Return (x, y) of the center of cell containing provided text 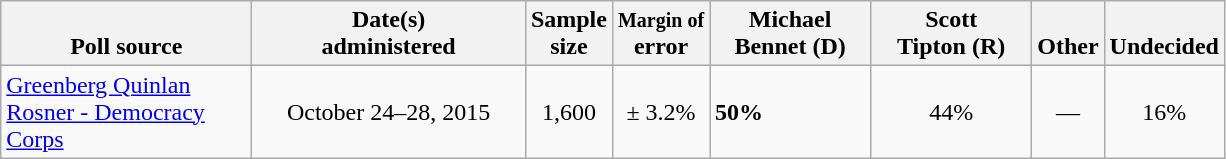
— (1068, 112)
Samplesize (568, 34)
Other (1068, 34)
Greenberg Quinlan Rosner - Democracy Corps (126, 112)
Poll source (126, 34)
October 24–28, 2015 (389, 112)
Margin oferror (660, 34)
1,600 (568, 112)
MichaelBennet (D) (790, 34)
Date(s)administered (389, 34)
Undecided (1164, 34)
16% (1164, 112)
± 3.2% (660, 112)
50% (790, 112)
44% (952, 112)
ScottTipton (R) (952, 34)
